Return the (x, y) coordinate for the center point of the cell that contains the specified text.  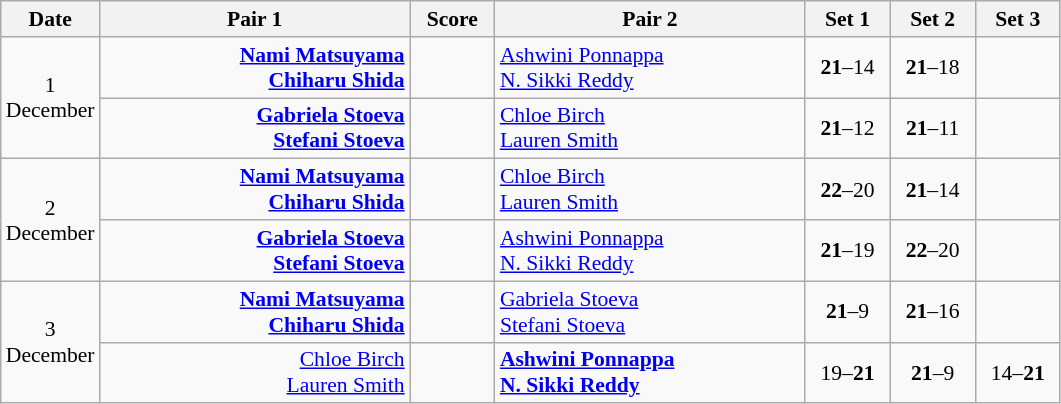
21–12 (848, 128)
Pair 2 (650, 19)
21–16 (932, 312)
Set 2 (932, 19)
19–21 (848, 372)
14–21 (1018, 372)
3 December (50, 342)
Set 3 (1018, 19)
21–18 (932, 68)
1 December (50, 98)
Pair 1 (255, 19)
Score (452, 19)
21–19 (848, 250)
Date (50, 19)
2 December (50, 220)
Set 1 (848, 19)
21–11 (932, 128)
